Locate the cell with the specified text and output its (X, Y) center coordinate. 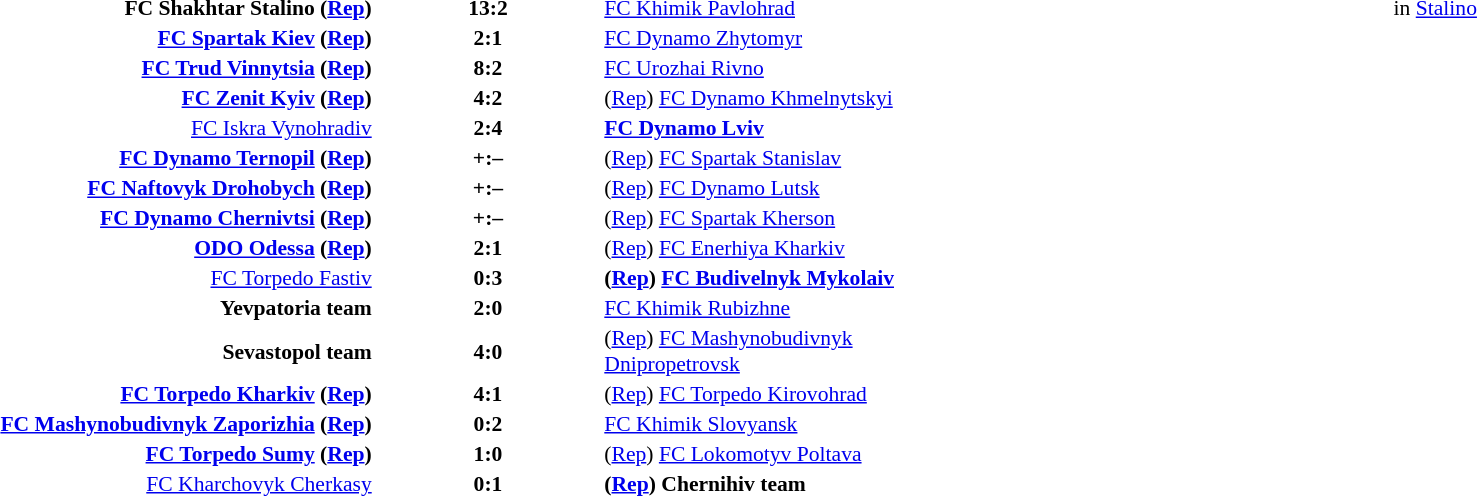
FC Urozhai Rivno (792, 68)
2:0 (488, 308)
(Rep) FC Budivelnyk Mykolaiv (792, 278)
2:4 (488, 128)
(Rep) FC Dynamo Khmelnytskyi (792, 98)
(Rep) FC Spartak Kherson (792, 218)
FC Dynamo Lviv (792, 128)
(Rep) FC Torpedo Kirovohrad (792, 394)
FC Khimik Rubizhne (792, 308)
(Rep) FC Lokomotyv Poltava (792, 454)
FC Dynamo Zhytomyr (792, 38)
0:3 (488, 278)
(Rep) FC Enerhiya Kharkiv (792, 248)
4:0 (488, 351)
0:2 (488, 424)
8:2 (488, 68)
(Rep) FC Dynamo Lutsk (792, 188)
FC Khimik Slovyansk (792, 424)
1:0 (488, 454)
4:2 (488, 98)
4:1 (488, 394)
(Rep) FC Spartak Stanislav (792, 158)
(Rep) FC Mashynobudivnyk Dnipropetrovsk (792, 351)
